Return the (x, y) coordinate for the center point of the cell that contains the specified text.  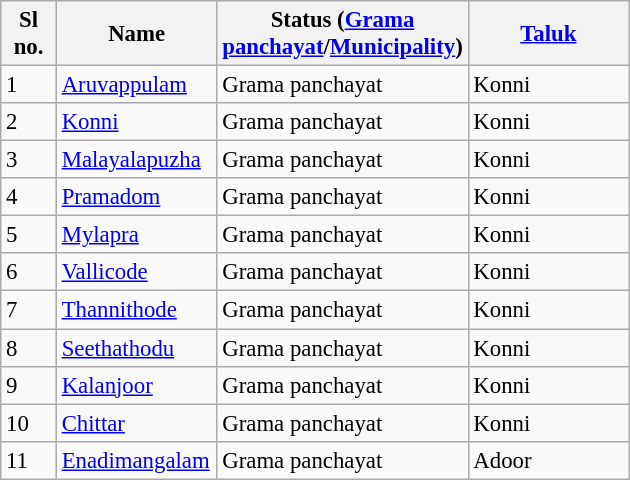
2 (29, 122)
Chittar (136, 423)
4 (29, 197)
11 (29, 460)
Enadimangalam (136, 460)
Sl no. (29, 34)
Mylapra (136, 235)
Malayalapuzha (136, 160)
7 (29, 310)
8 (29, 348)
1 (29, 85)
Adoor (548, 460)
Name (136, 34)
Status (Grama panchayat/Municipality) (342, 34)
Pramadom (136, 197)
10 (29, 423)
Vallicode (136, 273)
Taluk (548, 34)
Aruvappulam (136, 85)
9 (29, 385)
Kalanjoor (136, 385)
Thannithode (136, 310)
3 (29, 160)
5 (29, 235)
Seethathodu (136, 348)
6 (29, 273)
